Search for the cell housing the specified text and yield its (X, Y) center coordinate. 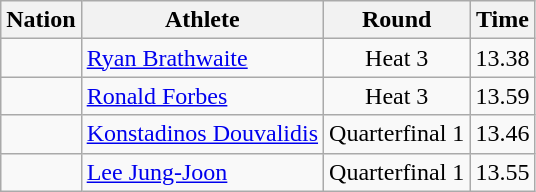
Lee Jung-Joon (202, 172)
13.59 (502, 96)
Athlete (202, 20)
Ryan Brathwaite (202, 58)
Round (397, 20)
Ronald Forbes (202, 96)
Time (502, 20)
13.55 (502, 172)
13.46 (502, 134)
Nation (41, 20)
13.38 (502, 58)
Konstadinos Douvalidis (202, 134)
